Output the (x, y) coordinate of the center of the cell containing the given text.  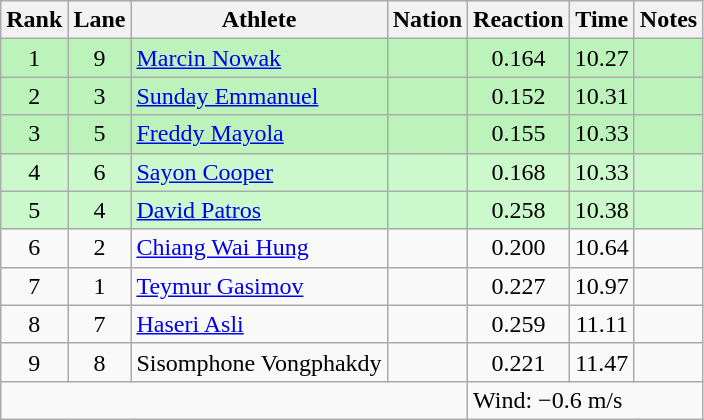
0.164 (519, 58)
Athlete (259, 20)
Chiang Wai Hung (259, 248)
Sunday Emmanuel (259, 96)
0.155 (519, 134)
Teymur Gasimov (259, 286)
Notes (668, 20)
Nation (427, 20)
Sisomphone Vongphakdy (259, 362)
10.27 (602, 58)
Sayon Cooper (259, 172)
Marcin Nowak (259, 58)
0.227 (519, 286)
10.38 (602, 210)
David Patros (259, 210)
10.97 (602, 286)
Time (602, 20)
10.31 (602, 96)
Reaction (519, 20)
0.168 (519, 172)
0.259 (519, 324)
Lane (100, 20)
0.221 (519, 362)
Freddy Mayola (259, 134)
10.64 (602, 248)
11.47 (602, 362)
0.152 (519, 96)
0.200 (519, 248)
Wind: −0.6 m/s (586, 400)
0.258 (519, 210)
Haseri Asli (259, 324)
11.11 (602, 324)
Rank (34, 20)
